Extract the [X, Y] coordinate from the center of the cell holding the provided text.  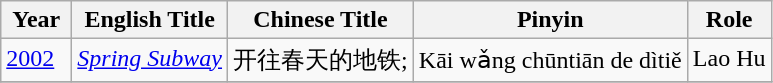
English Title [150, 20]
Kāi wǎng chūntiān de dìtiě [550, 60]
Pinyin [550, 20]
Spring Subway [150, 60]
Year [36, 20]
Chinese Title [321, 20]
2002 [36, 60]
开往春天的地铁; [321, 60]
Lao Hu [729, 60]
Role [729, 20]
